Extract the [x, y] coordinate from the center of the cell holding the provided text.  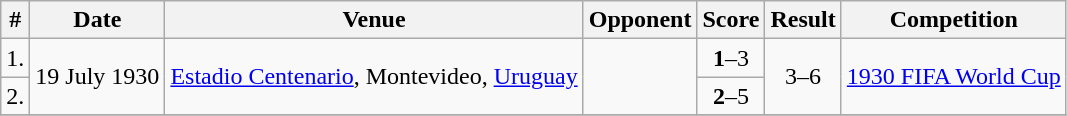
# [16, 20]
1. [16, 58]
3–6 [803, 77]
Estadio Centenario, Montevideo, Uruguay [374, 77]
19 July 1930 [98, 77]
2–5 [731, 96]
Score [731, 20]
Date [98, 20]
Opponent [640, 20]
Competition [954, 20]
Result [803, 20]
Venue [374, 20]
2. [16, 96]
1–3 [731, 58]
1930 FIFA World Cup [954, 77]
